Return (X, Y) of the center of cell containing provided text 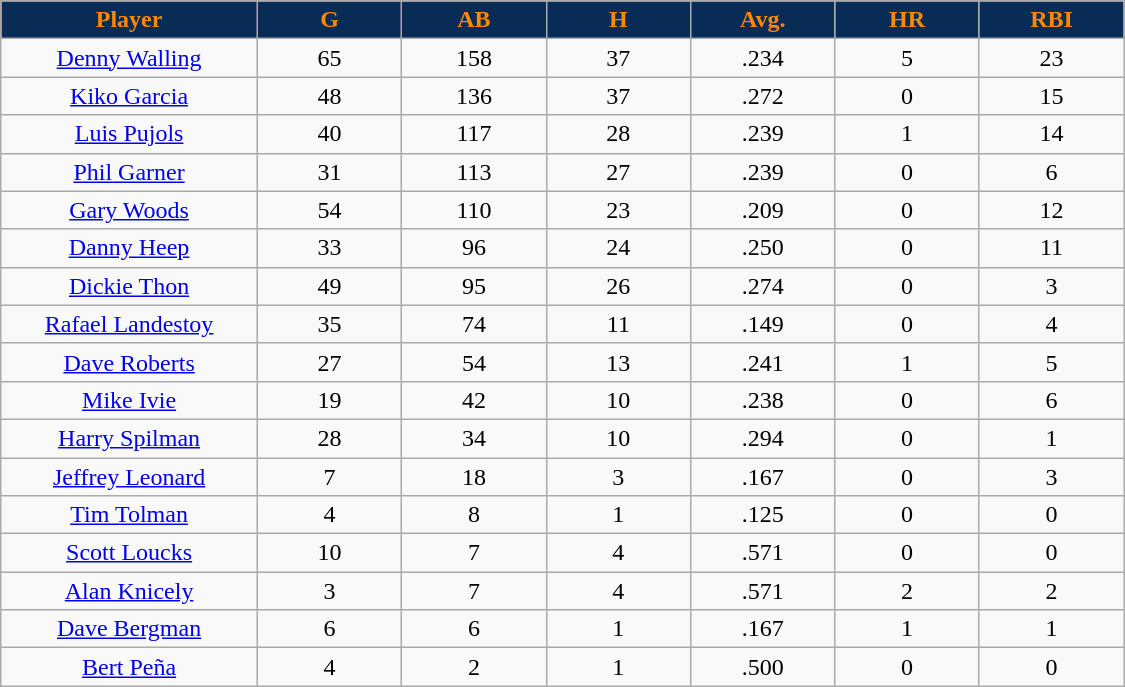
33 (329, 248)
Mike Ivie (130, 400)
110 (474, 210)
Jeffrey Leonard (130, 477)
31 (329, 172)
Harry Spilman (130, 438)
Alan Knicely (130, 591)
Gary Woods (130, 210)
14 (1051, 134)
HR (907, 20)
42 (474, 400)
Luis Pujols (130, 134)
Scott Loucks (130, 553)
113 (474, 172)
74 (474, 324)
136 (474, 96)
34 (474, 438)
.274 (763, 286)
.238 (763, 400)
Rafael Landestoy (130, 324)
RBI (1051, 20)
13 (618, 362)
158 (474, 58)
Phil Garner (130, 172)
Avg. (763, 20)
.149 (763, 324)
24 (618, 248)
H (618, 20)
96 (474, 248)
Denny Walling (130, 58)
.272 (763, 96)
35 (329, 324)
.241 (763, 362)
.294 (763, 438)
Dave Bergman (130, 629)
.209 (763, 210)
65 (329, 58)
117 (474, 134)
Tim Tolman (130, 515)
8 (474, 515)
12 (1051, 210)
G (329, 20)
Dickie Thon (130, 286)
95 (474, 286)
.500 (763, 667)
15 (1051, 96)
49 (329, 286)
.250 (763, 248)
18 (474, 477)
Bert Peña (130, 667)
.125 (763, 515)
Player (130, 20)
Dave Roberts (130, 362)
.234 (763, 58)
19 (329, 400)
26 (618, 286)
40 (329, 134)
AB (474, 20)
Danny Heep (130, 248)
48 (329, 96)
Kiko Garcia (130, 96)
